Find where the given text appears and provide that cell's center as (X, Y) coordinate. 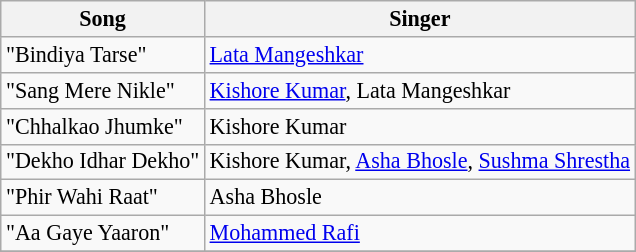
"Chhalkao Jhumke" (103, 126)
"Phir Wahi Raat" (103, 198)
"Sang Mere Nikle" (103, 90)
"Bindiya Tarse" (103, 54)
Kishore Kumar, Lata Mangeshkar (420, 90)
"Dekho Idhar Dekho" (103, 162)
Kishore Kumar, Asha Bhosle, Sushma Shrestha (420, 162)
Song (103, 18)
Asha Bhosle (420, 198)
Singer (420, 18)
"Aa Gaye Yaaron" (103, 233)
Lata Mangeshkar (420, 54)
Kishore Kumar (420, 126)
Mohammed Rafi (420, 233)
